Determine the (X, Y) coordinate at the center of the cell enclosing the given text.  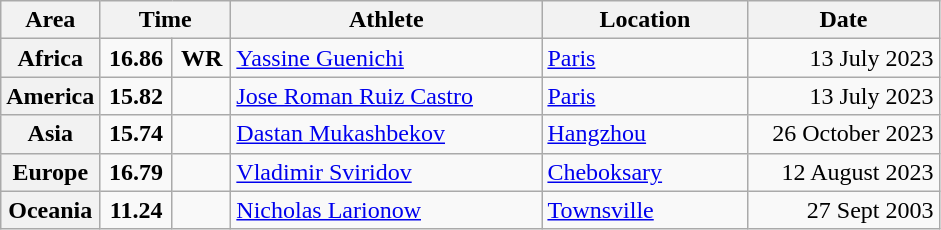
Dastan Mukashbekov (386, 134)
11.24 (136, 210)
16.79 (136, 172)
Area (50, 20)
15.74 (136, 134)
26 October 2023 (844, 134)
Jose Roman Ruiz Castro (386, 96)
Athlete (386, 20)
Cheboksary (645, 172)
27 Sept 2003 (844, 210)
Location (645, 20)
Date (844, 20)
Time (166, 20)
Europe (50, 172)
Yassine Guenichi (386, 58)
Africa (50, 58)
12 August 2023 (844, 172)
16.86 (136, 58)
Nicholas Larionow (386, 210)
Vladimir Sviridov (386, 172)
WR (201, 58)
15.82 (136, 96)
America (50, 96)
Asia (50, 134)
Oceania (50, 210)
Townsville (645, 210)
Hangzhou (645, 134)
